Return (x, y) of the center of cell containing provided text 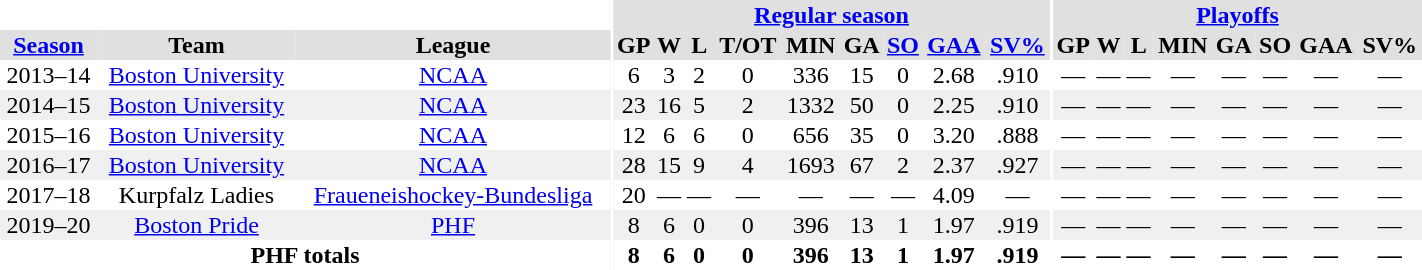
PHF totals (305, 255)
League (453, 45)
Kurpfalz Ladies (196, 195)
.927 (1017, 165)
2016–17 (48, 165)
3.20 (954, 135)
4 (748, 165)
T/OT (748, 45)
PHF (453, 225)
4.09 (954, 195)
2015–16 (48, 135)
2014–15 (48, 105)
20 (634, 195)
1693 (811, 165)
2017–18 (48, 195)
12 (634, 135)
.888 (1017, 135)
5 (699, 105)
23 (634, 105)
28 (634, 165)
2.37 (954, 165)
1332 (811, 105)
336 (811, 75)
67 (862, 165)
9 (699, 165)
Fraueneishockey-Bundesliga (453, 195)
16 (669, 105)
656 (811, 135)
Regular season (831, 15)
Team (196, 45)
2019–20 (48, 225)
2013–14 (48, 75)
Playoffs (1238, 15)
Season (48, 45)
2.25 (954, 105)
Boston Pride (196, 225)
35 (862, 135)
2.68 (954, 75)
50 (862, 105)
3 (669, 75)
